From the cell containing the given text, extract its center point as (X, Y) coordinate. 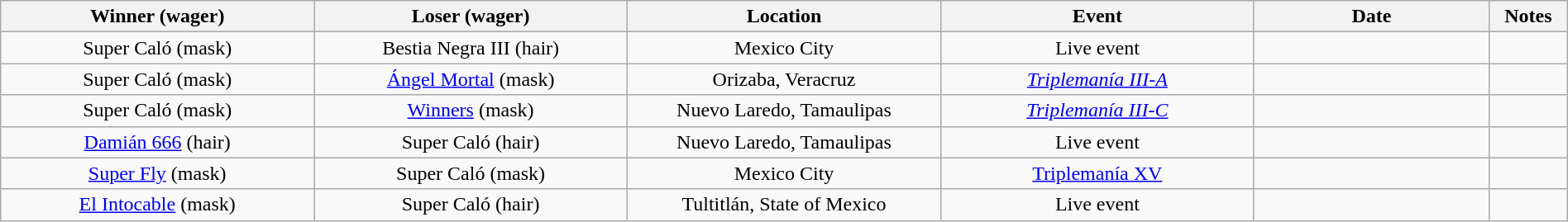
Winner (wager) (157, 17)
Date (1371, 17)
Orizaba, Veracruz (784, 79)
Bestia Negra III (hair) (471, 48)
Triplemanía XV (1097, 173)
Event (1097, 17)
Ángel Mortal (mask) (471, 79)
Triplemanía III-A (1097, 79)
Loser (wager) (471, 17)
Damián 666 (hair) (157, 142)
Winners (mask) (471, 111)
Tultitlán, State of Mexico (784, 205)
El Intocable (mask) (157, 205)
Super Fly (mask) (157, 173)
Triplemanía III-C (1097, 111)
Notes (1528, 17)
Location (784, 17)
